Determine the [x, y] coordinate at the center of the cell enclosing the given text.  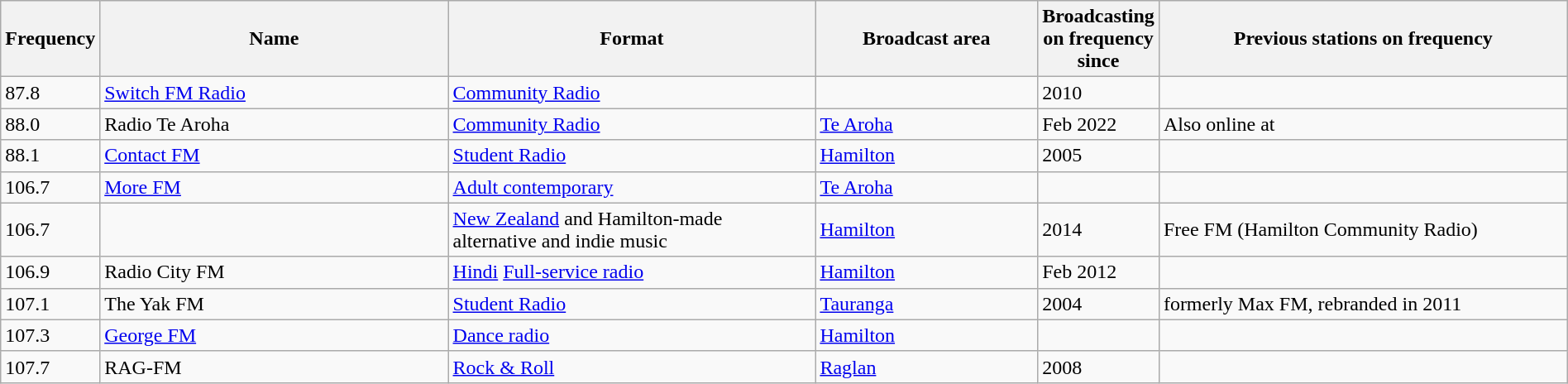
Dance radio [632, 335]
87.8 [50, 93]
107.1 [50, 304]
Feb 2012 [1098, 272]
Hindi Full-service radio [632, 272]
New Zealand and Hamilton-made alternative and indie music [632, 230]
2004 [1098, 304]
Rock & Roll [632, 367]
2010 [1098, 93]
2005 [1098, 156]
88.1 [50, 156]
Frequency [50, 39]
Raglan [926, 367]
formerly Max FM, rebranded in 2011 [1363, 304]
Also online at [1363, 124]
Contact FM [275, 156]
Format [632, 39]
The Yak FM [275, 304]
Previous stations on frequency [1363, 39]
Name [275, 39]
Free FM (Hamilton Community Radio) [1363, 230]
Tauranga [926, 304]
Radio Te Aroha [275, 124]
Radio City FM [275, 272]
Broadcast area [926, 39]
RAG-FM [275, 367]
106.9 [50, 272]
Switch FM Radio [275, 93]
More FM [275, 187]
2014 [1098, 230]
107.3 [50, 335]
2008 [1098, 367]
George FM [275, 335]
Adult contemporary [632, 187]
107.7 [50, 367]
88.0 [50, 124]
Broadcasting on frequency since [1098, 39]
Feb 2022 [1098, 124]
